Locate the cell with the specified text and output its (x, y) center coordinate. 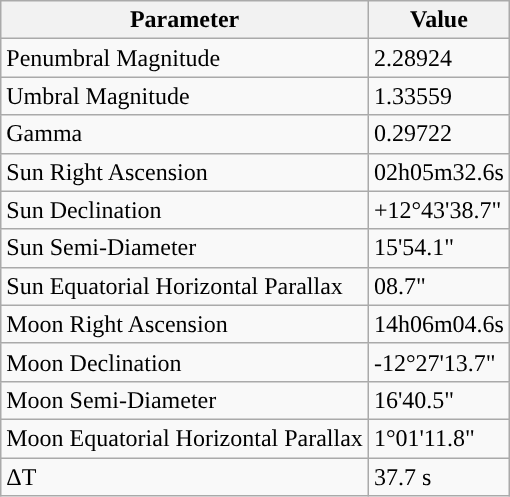
14h06m04.6s (438, 324)
Sun Equatorial Horizontal Parallax (185, 286)
Moon Semi-Diameter (185, 400)
1.33559 (438, 96)
Penumbral Magnitude (185, 58)
-12°27'13.7" (438, 362)
02h05m32.6s (438, 172)
Parameter (185, 20)
Sun Declination (185, 210)
ΔT (185, 477)
Gamma (185, 134)
16'40.5" (438, 400)
+12°43'38.7" (438, 210)
15'54.1" (438, 248)
Value (438, 20)
08.7" (438, 286)
Umbral Magnitude (185, 96)
Sun Right Ascension (185, 172)
Moon Declination (185, 362)
Sun Semi-Diameter (185, 248)
37.7 s (438, 477)
0.29722 (438, 134)
2.28924 (438, 58)
Moon Right Ascension (185, 324)
1°01'11.8" (438, 438)
Moon Equatorial Horizontal Parallax (185, 438)
